For the text-containing cell, return its midpoint in (x, y) coordinate format. 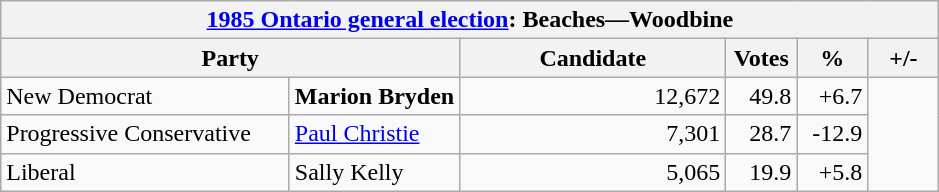
+5.8 (832, 172)
Votes (762, 58)
1985 Ontario general election: Beaches—Woodbine (470, 20)
Progressive Conservative (146, 134)
Sally Kelly (374, 172)
+/- (904, 58)
New Democrat (146, 96)
5,065 (593, 172)
28.7 (762, 134)
Marion Bryden (374, 96)
Paul Christie (374, 134)
7,301 (593, 134)
+6.7 (832, 96)
Liberal (146, 172)
19.9 (762, 172)
Party (230, 58)
% (832, 58)
49.8 (762, 96)
-12.9 (832, 134)
Candidate (593, 58)
12,672 (593, 96)
